Detect which cell encompasses the target text, then output its (x, y) center coordinate. 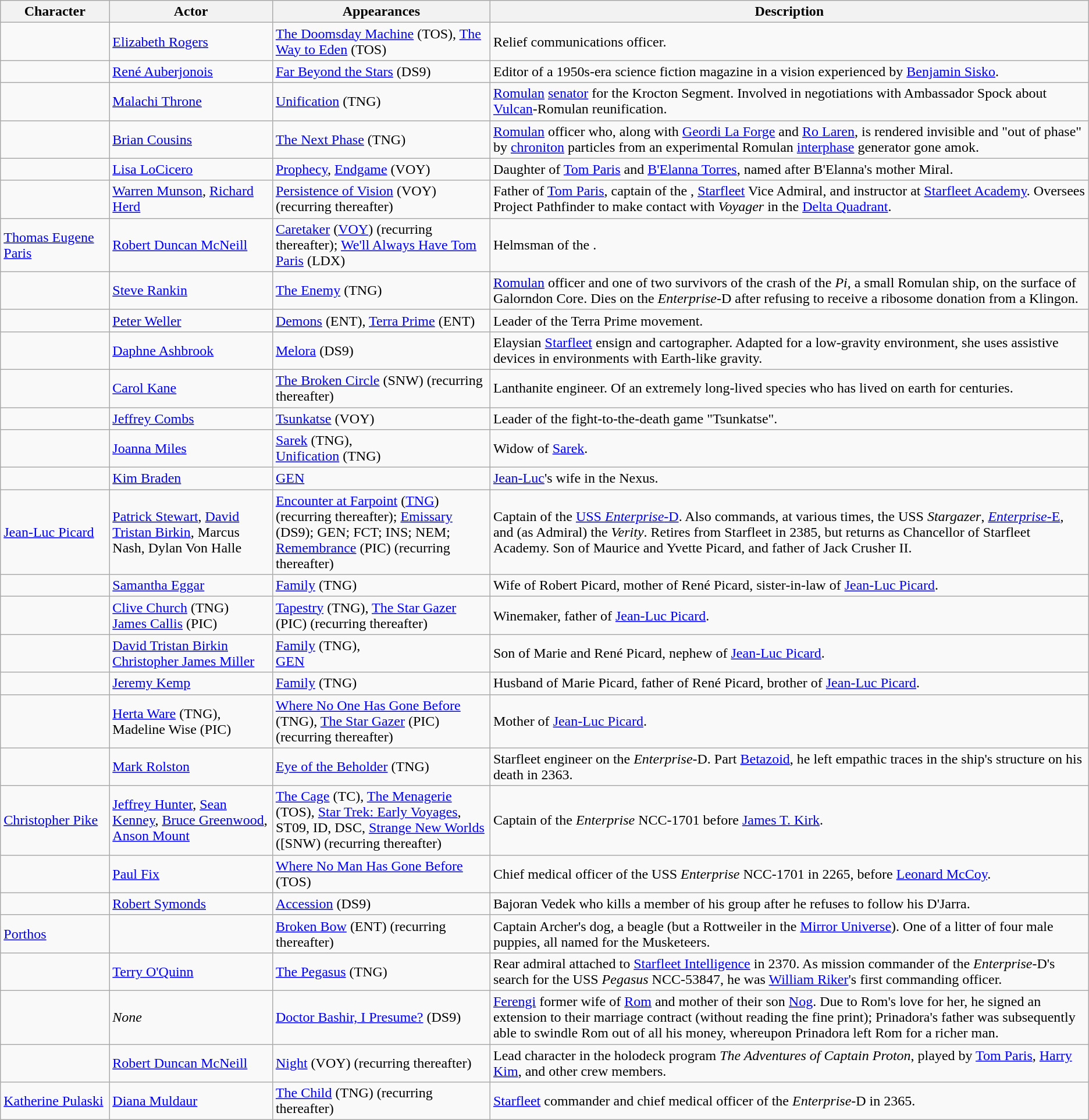
Daphne Ashbrook (191, 350)
Widow of Sarek. (789, 449)
Melora (DS9) (381, 350)
Samantha Eggar (191, 586)
The Child (TNG) (recurring thereafter) (381, 1101)
Diana Muldaur (191, 1101)
Peter Weller (191, 320)
Tsunkatse (VOY) (381, 418)
Carol Kane (191, 388)
Patrick Stewart, David Tristan Birkin, Marcus Nash, Dylan Von Halle (191, 532)
Persistence of Vision (VOY) (recurring thereafter) (381, 199)
Warren Munson, Richard Herd (191, 199)
Jeremy Kemp (191, 683)
René Auberjonois (191, 72)
David Tristan BirkinChristopher James Miller (191, 654)
The Enemy (TNG) (381, 291)
Paul Fix (191, 873)
Husband of Marie Picard, father of René Picard, brother of Jean-Luc Picard. (789, 683)
Eye of the Beholder (TNG) (381, 766)
Prophecy, Endgame (VOY) (381, 169)
None (191, 1017)
Encounter at Farpoint (TNG) (recurring thereafter); Emissary (DS9); GEN; FCT; INS; NEM; Remembrance (PIC) (recurring thereafter) (381, 532)
Character (55, 12)
Romulan senator for the Krocton Segment. Involved in negotiations with Ambassador Spock about Vulcan-Romulan reunification. (789, 101)
Starfleet commander and chief medical officer of the Enterprise-D in 2365. (789, 1101)
Jeffrey Hunter, Sean Kenney, Bruce Greenwood, Anson Mount (191, 820)
Christopher Pike (55, 820)
Where No One Has Gone Before (TNG), The Star Gazer (PIC) (recurring thereafter) (381, 721)
Kim Braden (191, 479)
Helmsman of the . (789, 245)
Joanna Miles (191, 449)
Jean-Luc Picard (55, 532)
Starfleet engineer on the Enterprise-D. Part Betazoid, he left empathic traces in the ship's structure on his death in 2363. (789, 766)
Doctor Bashir, I Presume? (DS9) (381, 1017)
Thomas Eugene Paris (55, 245)
Daughter of Tom Paris and B'Elanna Torres, named after B'Elanna's mother Miral. (789, 169)
Description (789, 12)
Captain Archer's dog, a beagle (but a Rottweiler in the Mirror Universe). One of a litter of four male puppies, all named for the Musketeers. (789, 934)
Tapestry (TNG), The Star Gazer (PIC) (recurring thereafter) (381, 615)
Clive Church (TNG)James Callis (PIC) (191, 615)
The Cage (TC), The Menagerie (TOS), Star Trek: Early Voyages, ST09, ID, DSC, Strange New Worlds ([SNW) (recurring thereafter) (381, 820)
Lead character in the holodeck program The Adventures of Captain Proton, played by Tom Paris, Harry Kim, and other crew members. (789, 1063)
Lisa LoCicero (191, 169)
Malachi Throne (191, 101)
Captain of the Enterprise NCC-1701 before James T. Kirk. (789, 820)
Far Beyond the Stars (DS9) (381, 72)
Leader of the fight-to-the-death game "Tsunkatse". (789, 418)
The Broken Circle (SNW) (recurring thereafter) (381, 388)
Terry O'Quinn (191, 971)
Bajoran Vedek who kills a member of his group after he refuses to follow his D'Jarra. (789, 904)
Appearances (381, 12)
Jean-Luc's wife in the Nexus. (789, 479)
Where No Man Has Gone Before (TOS) (381, 873)
Accession (DS9) (381, 904)
Actor (191, 12)
Broken Bow (ENT) (recurring thereafter) (381, 934)
Chief medical officer of the USS Enterprise NCC-1701 in 2265, before Leonard McCoy. (789, 873)
Wife of Robert Picard, mother of René Picard, sister-in-law of Jean-Luc Picard. (789, 586)
Demons (ENT), Terra Prime (ENT) (381, 320)
Elizabeth Rogers (191, 42)
Porthos (55, 934)
The Pegasus (TNG) (381, 971)
The Next Phase (TNG) (381, 140)
The Doomsday Machine (TOS), The Way to Eden (TOS) (381, 42)
Family (TNG), GEN (381, 654)
Brian Cousins (191, 140)
Caretaker (VOY) (recurring thereafter); We'll Always Have Tom Paris (LDX) (381, 245)
Winemaker, father of Jean-Luc Picard. (789, 615)
Sarek (TNG),Unification (TNG) (381, 449)
Night (VOY) (recurring thereafter) (381, 1063)
Steve Rankin (191, 291)
Lanthanite engineer. Of an extremely long-lived species who has lived on earth for centuries. (789, 388)
Katherine Pulaski (55, 1101)
Relief communications officer. (789, 42)
Unification (TNG) (381, 101)
Leader of the Terra Prime movement. (789, 320)
Mark Rolston (191, 766)
Jeffrey Combs (191, 418)
Mother of Jean-Luc Picard. (789, 721)
Son of Marie and René Picard, nephew of Jean-Luc Picard. (789, 654)
Herta Ware (TNG), Madeline Wise (PIC) (191, 721)
GEN (381, 479)
Robert Symonds (191, 904)
Editor of a 1950s-era science fiction magazine in a vision experienced by Benjamin Sisko. (789, 72)
